Provide the [X, Y] coordinate of the cell's center where the given text is located.  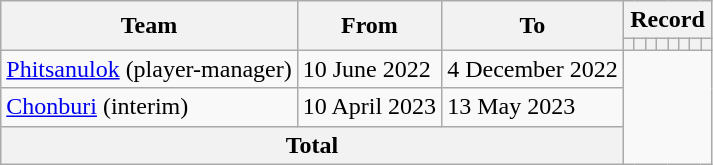
10 April 2023 [369, 107]
From [369, 26]
10 June 2022 [369, 69]
4 December 2022 [533, 69]
Chonburi (interim) [149, 107]
13 May 2023 [533, 107]
Team [149, 26]
Record [667, 20]
To [533, 26]
Phitsanulok (player-manager) [149, 69]
Total [312, 145]
